Find where the given text appears and provide that cell's center as (x, y) coordinate. 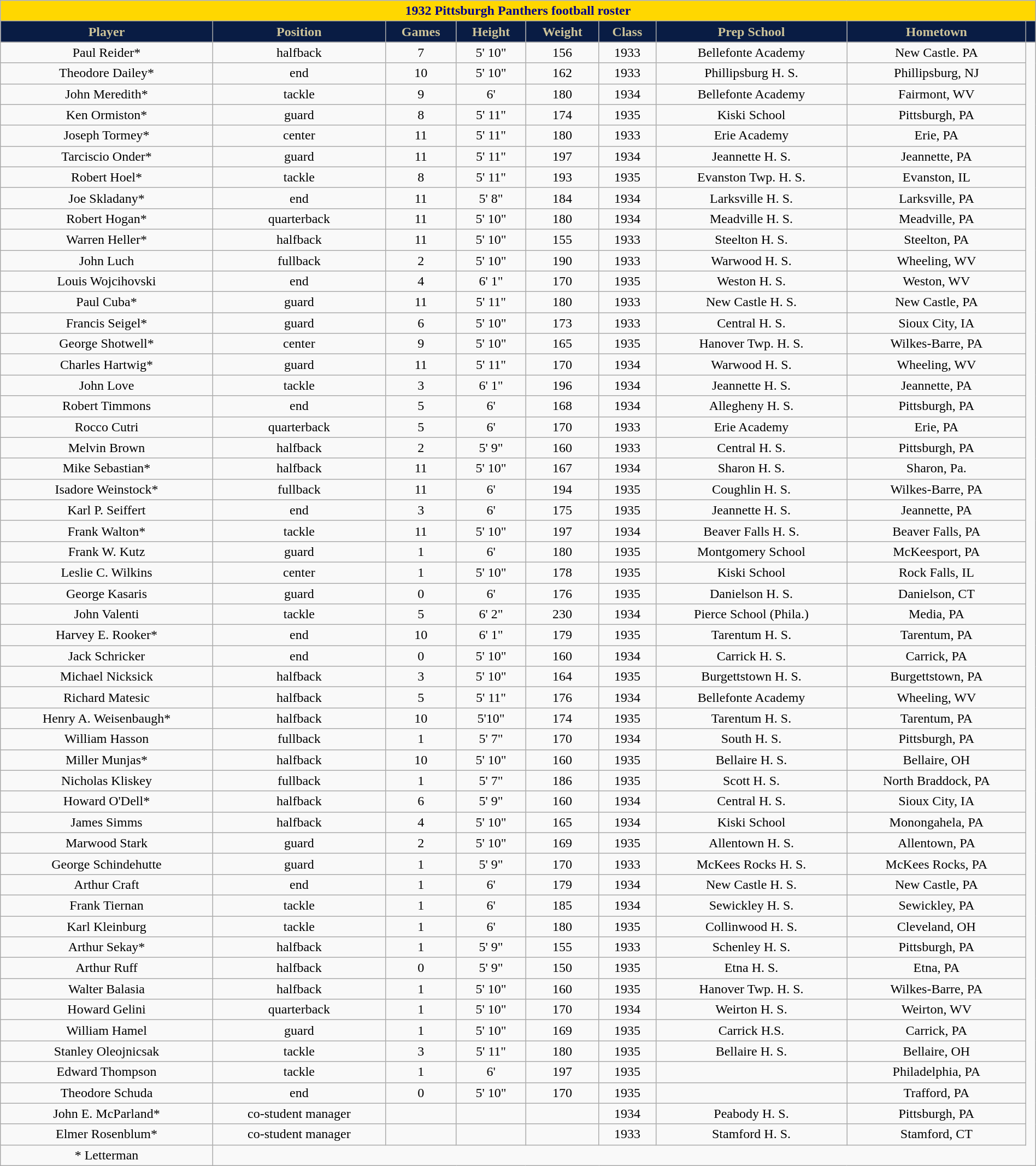
Howard Gelini (107, 1010)
Tarciscio Onder* (107, 156)
John E. McParland* (107, 1114)
Elmer Rosenblum* (107, 1134)
Meadville H. S. (751, 219)
164 (562, 677)
196 (562, 385)
Arthur Craft (107, 884)
Cleveland, OH (937, 927)
Carrick H. S. (751, 656)
Charles Hartwig* (107, 365)
167 (562, 468)
Pierce School (Phila.) (751, 614)
Jack Schricker (107, 656)
190 (562, 261)
Leslie C. Wilkins (107, 572)
Robert Hoel* (107, 177)
William Hasson (107, 739)
William Hamel (107, 1030)
Karl P. Seiffert (107, 510)
Etna H. S. (751, 968)
150 (562, 968)
Rock Falls, IL (937, 572)
Fairmont, WV (937, 94)
193 (562, 177)
Beaver Falls H. S. (751, 531)
Henry A. Weisenbaugh* (107, 718)
George Kasaris (107, 593)
Miller Munjas* (107, 760)
Ken Ormiston* (107, 115)
Marwood Stark (107, 843)
Allentown, PA (937, 843)
Trafford, PA (937, 1093)
Weston H. S. (751, 282)
Etna, PA (937, 968)
178 (562, 572)
Schenley H. S. (751, 947)
Harvey E. Rooker* (107, 635)
Larksville H. S. (751, 198)
Walter Balasia (107, 989)
Collinwood H. S. (751, 927)
Howard O'Dell* (107, 801)
Philadelphia, PA (937, 1072)
Joseph Tormey* (107, 136)
Arthur Sekay* (107, 947)
5' 8" (491, 198)
Stamford, CT (937, 1134)
Phillipsburg, NJ (937, 73)
Warren Heller* (107, 239)
Carrick H.S. (751, 1030)
Edward Thompson (107, 1072)
Height (491, 32)
Burgettstown, PA (937, 677)
Stamford H. S. (751, 1134)
Frank W. Kutz (107, 552)
Allegheny H. S. (751, 406)
Theodore Schuda (107, 1093)
Evanston, IL (937, 177)
Arthur Ruff (107, 968)
Monongahela, PA (937, 822)
156 (562, 52)
Beaver Falls, PA (937, 531)
Francis Seigel* (107, 323)
Larksville, PA (937, 198)
Player (107, 32)
Coughlin H. S. (751, 489)
Melvin Brown (107, 448)
John Luch (107, 261)
Weirton, WV (937, 1010)
McKeesport, PA (937, 552)
Hometown (937, 32)
Burgettstown H. S. (751, 677)
Scott H. S. (751, 781)
230 (562, 614)
Weight (562, 32)
184 (562, 198)
New Castle. PA (937, 52)
Michael Nicksick (107, 677)
Robert Timmons (107, 406)
186 (562, 781)
North Braddock, PA (937, 781)
162 (562, 73)
John Love (107, 385)
Peabody H. S. (751, 1114)
McKees Rocks H. S. (751, 864)
Sharon, Pa. (937, 468)
Sharon H. S. (751, 468)
1932 Pittsburgh Panthers football roster (518, 11)
Karl Kleinburg (107, 927)
Danielson H. S. (751, 593)
Position (299, 32)
Louis Wojcihovski (107, 282)
Class (627, 32)
Weirton H. S. (751, 1010)
7 (421, 52)
Steelton, PA (937, 239)
Frank Tiernan (107, 905)
Steelton H. S. (751, 239)
Phillipsburg H. S. (751, 73)
Evanston Twp. H. S. (751, 177)
Sewickley, PA (937, 905)
6' 2" (491, 614)
5'10" (491, 718)
Rocco Cutri (107, 427)
168 (562, 406)
Joe Skladany* (107, 198)
McKees Rocks, PA (937, 864)
John Meredith* (107, 94)
185 (562, 905)
* Letterman (107, 1155)
Stanley Oleojnicsak (107, 1051)
Sewickley H. S. (751, 905)
George Schindehutte (107, 864)
173 (562, 323)
George Shotwell* (107, 344)
Meadville, PA (937, 219)
Weston, WV (937, 282)
Isadore Weinstock* (107, 489)
194 (562, 489)
Paul Cuba* (107, 302)
South H. S. (751, 739)
John Valenti (107, 614)
Prep School (751, 32)
175 (562, 510)
Paul Reider* (107, 52)
Theodore Dailey* (107, 73)
Richard Matesic (107, 698)
Robert Hogan* (107, 219)
Montgomery School (751, 552)
Nicholas Kliskey (107, 781)
James Simms (107, 822)
Allentown H. S. (751, 843)
Frank Walton* (107, 531)
Mike Sebastian* (107, 468)
Media, PA (937, 614)
Games (421, 32)
Danielson, CT (937, 593)
